Find where the given text appears and provide that cell's center as (x, y) coordinate. 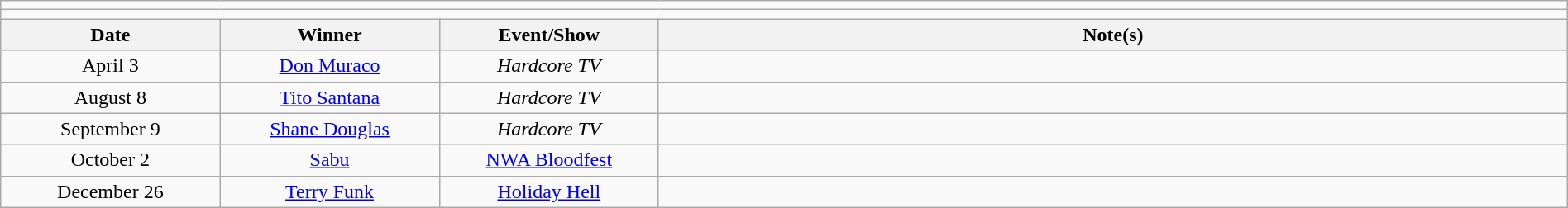
Sabu (329, 160)
Holiday Hell (549, 191)
Shane Douglas (329, 129)
August 8 (111, 97)
December 26 (111, 191)
Tito Santana (329, 97)
September 9 (111, 129)
Event/Show (549, 35)
Note(s) (1113, 35)
NWA Bloodfest (549, 160)
Terry Funk (329, 191)
Date (111, 35)
Winner (329, 35)
Don Muraco (329, 66)
October 2 (111, 160)
April 3 (111, 66)
